Find where the given text appears and provide that cell's center as (X, Y) coordinate. 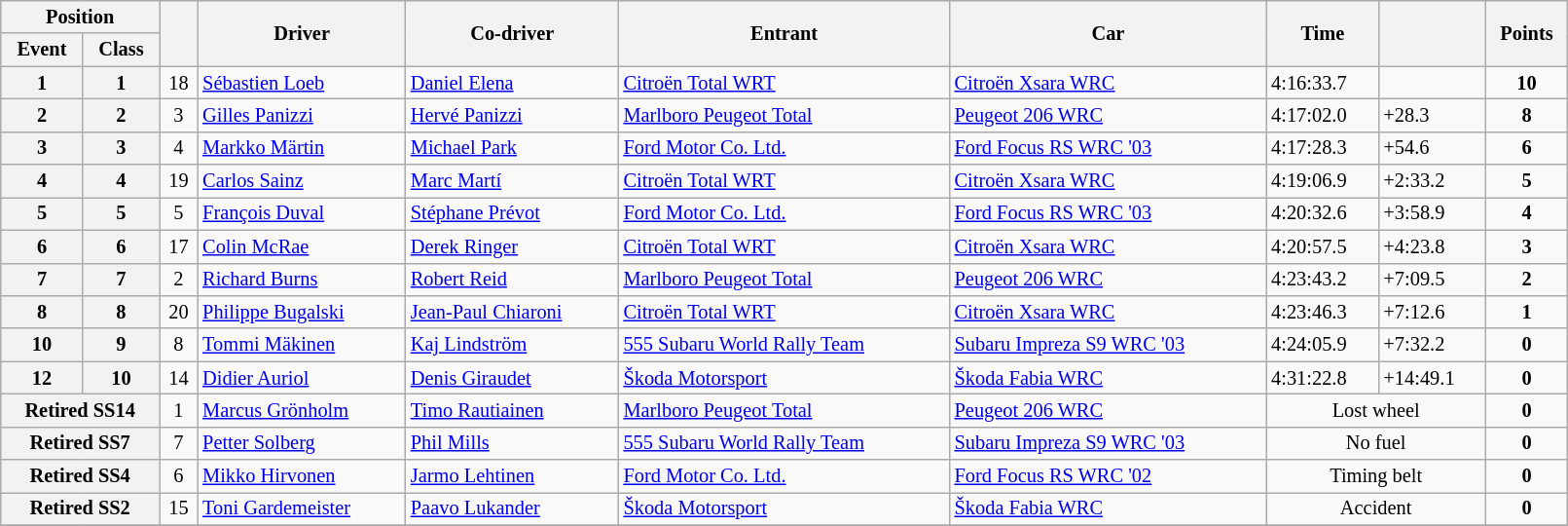
Jarmo Lehtinen (512, 476)
18 (179, 83)
Jean-Paul Chiaroni (512, 312)
Colin McRae (302, 246)
Didier Auriol (302, 378)
+54.6 (1433, 148)
+2:33.2 (1433, 181)
Markko Märtin (302, 148)
Accident (1376, 508)
+4:23.8 (1433, 246)
+7:09.5 (1433, 280)
Hervé Panizzi (512, 115)
Denis Giraudet (512, 378)
12 (43, 378)
Gilles Panizzi (302, 115)
Toni Gardemeister (302, 508)
François Duval (302, 213)
4:19:06.9 (1322, 181)
Sébastien Loeb (302, 83)
Petter Solberg (302, 443)
Stéphane Prévot (512, 213)
19 (179, 181)
Marcus Grönholm (302, 410)
Event (43, 50)
15 (179, 508)
4:31:22.8 (1322, 378)
14 (179, 378)
4:24:05.9 (1322, 345)
Tommi Mäkinen (302, 345)
4:20:57.5 (1322, 246)
Position (80, 17)
Ford Focus RS WRC '02 (1109, 476)
4:23:43.2 (1322, 280)
Entrant (784, 33)
Derek Ringer (512, 246)
+28.3 (1433, 115)
Retired SS14 (80, 410)
Philippe Bugalski (302, 312)
4:16:33.7 (1322, 83)
17 (179, 246)
Paavo Lukander (512, 508)
4:23:46.3 (1322, 312)
4:17:28.3 (1322, 148)
Robert Reid (512, 280)
Kaj Lindström (512, 345)
4:20:32.6 (1322, 213)
Timo Rautiainen (512, 410)
+3:58.9 (1433, 213)
Driver (302, 33)
Retired SS2 (80, 508)
Richard Burns (302, 280)
Retired SS7 (80, 443)
Marc Martí (512, 181)
9 (121, 345)
20 (179, 312)
Daniel Elena (512, 83)
Points (1526, 33)
Mikko Hirvonen (302, 476)
+14:49.1 (1433, 378)
Car (1109, 33)
Timing belt (1376, 476)
+7:12.6 (1433, 312)
Lost wheel (1376, 410)
Michael Park (512, 148)
4:17:02.0 (1322, 115)
Co-driver (512, 33)
+7:32.2 (1433, 345)
Time (1322, 33)
Carlos Sainz (302, 181)
Phil Mills (512, 443)
Retired SS4 (80, 476)
No fuel (1376, 443)
Class (121, 50)
